Output the (x, y) coordinate of the center of the cell containing the given text.  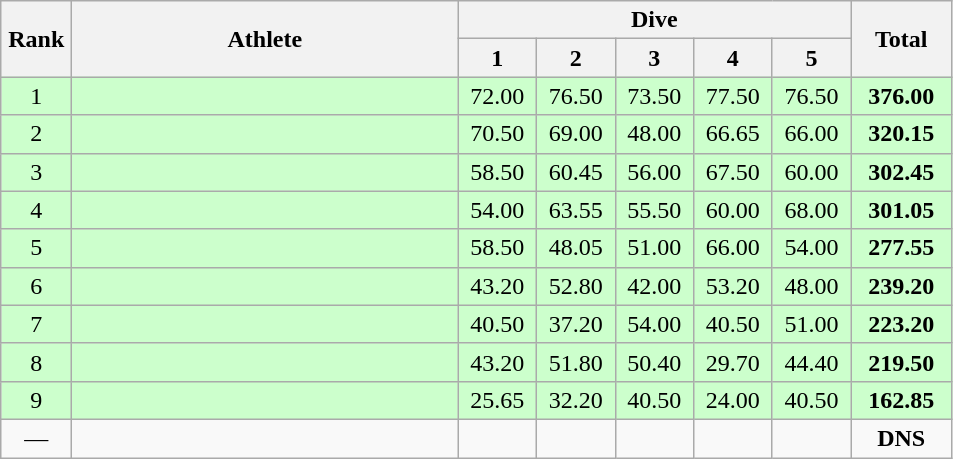
44.40 (812, 362)
239.20 (902, 286)
77.50 (734, 96)
53.20 (734, 286)
301.05 (902, 210)
50.40 (654, 362)
Athlete (265, 39)
219.50 (902, 362)
376.00 (902, 96)
7 (36, 324)
52.80 (576, 286)
51.80 (576, 362)
56.00 (654, 172)
9 (36, 400)
73.50 (654, 96)
55.50 (654, 210)
25.65 (498, 400)
63.55 (576, 210)
69.00 (576, 134)
DNS (902, 438)
24.00 (734, 400)
72.00 (498, 96)
— (36, 438)
Dive (654, 20)
223.20 (902, 324)
29.70 (734, 362)
32.20 (576, 400)
6 (36, 286)
60.45 (576, 172)
68.00 (812, 210)
320.15 (902, 134)
37.20 (576, 324)
48.05 (576, 248)
42.00 (654, 286)
66.65 (734, 134)
67.50 (734, 172)
Total (902, 39)
8 (36, 362)
277.55 (902, 248)
162.85 (902, 400)
302.45 (902, 172)
70.50 (498, 134)
Rank (36, 39)
